For the text-containing cell, return its midpoint in (X, Y) coordinate format. 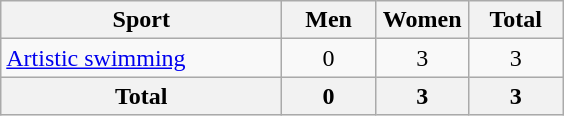
Men (329, 20)
Women (422, 20)
Sport (142, 20)
Artistic swimming (142, 58)
